For the text-containing cell, return its midpoint in [x, y] coordinate format. 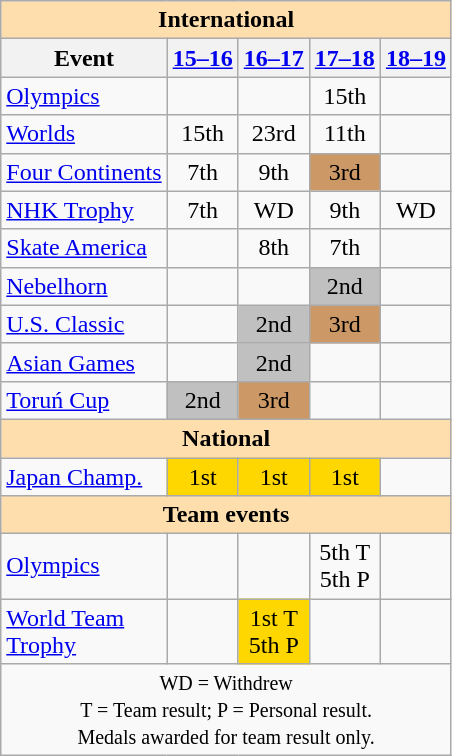
1st T 5th P [274, 632]
Four Continents [84, 172]
International [226, 20]
National [226, 438]
18–19 [416, 58]
Toruń Cup [84, 400]
Event [84, 58]
Nebelhorn [84, 286]
8th [274, 248]
NHK Trophy [84, 210]
Skate America [84, 248]
11th [344, 134]
Japan Champ. [84, 477]
16–17 [274, 58]
World Team Trophy [84, 632]
23rd [274, 134]
15–16 [202, 58]
WD = Withdrew T = Team result; P = Personal result. Medals awarded for team result only. [226, 710]
U.S. Classic [84, 324]
5th T 5th P [344, 566]
17–18 [344, 58]
Worlds [84, 134]
Team events [226, 515]
Asian Games [84, 362]
